For the text-containing cell, return its midpoint in (x, y) coordinate format. 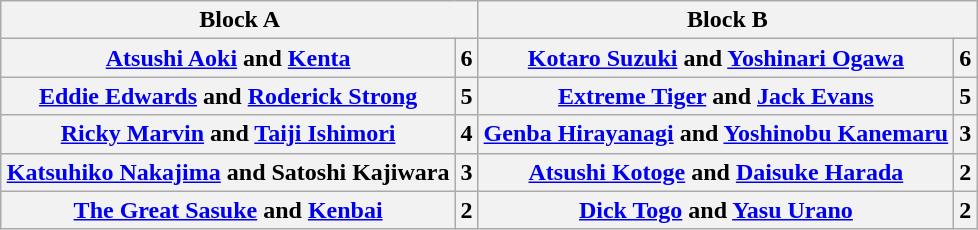
Extreme Tiger and Jack Evans (716, 96)
Block A (240, 20)
Block B (728, 20)
Eddie Edwards and Roderick Strong (228, 96)
Atsushi Aoki and Kenta (228, 58)
Kotaro Suzuki and Yoshinari Ogawa (716, 58)
Katsuhiko Nakajima and Satoshi Kajiwara (228, 172)
Atsushi Kotoge and Daisuke Harada (716, 172)
The Great Sasuke and Kenbai (228, 210)
Ricky Marvin and Taiji Ishimori (228, 134)
Dick Togo and Yasu Urano (716, 210)
4 (466, 134)
Genba Hirayanagi and Yoshinobu Kanemaru (716, 134)
